Search for the cell housing the specified text and yield its [x, y] center coordinate. 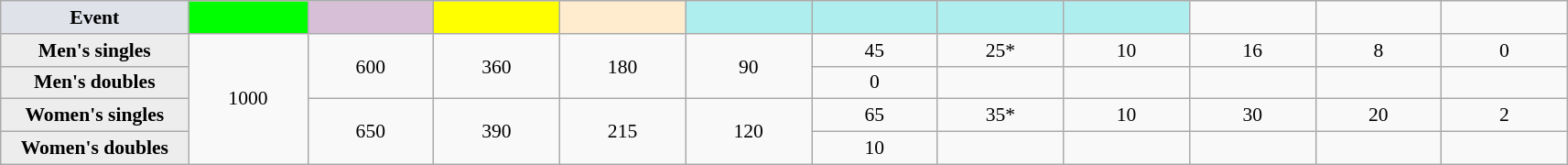
20 [1379, 115]
Men's doubles [95, 82]
600 [371, 66]
360 [497, 66]
Men's singles [95, 50]
650 [371, 132]
215 [622, 132]
45 [874, 50]
2 [1505, 115]
1000 [248, 99]
16 [1252, 50]
25* [1000, 50]
180 [622, 66]
120 [749, 132]
35* [1000, 115]
65 [874, 115]
Women's singles [95, 115]
390 [497, 132]
8 [1379, 50]
30 [1252, 115]
Women's doubles [95, 148]
90 [749, 66]
Event [95, 17]
